Capture the cell that displays the provided text and extract its (X, Y) central coordinate. 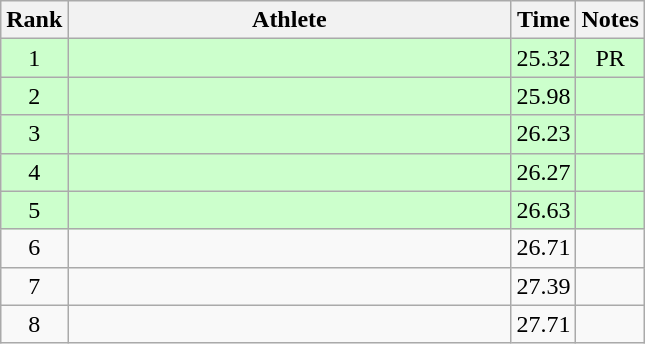
8 (34, 324)
25.98 (544, 96)
25.32 (544, 58)
Rank (34, 20)
3 (34, 134)
27.39 (544, 286)
1 (34, 58)
4 (34, 172)
6 (34, 248)
Athlete (290, 20)
PR (610, 58)
26.27 (544, 172)
2 (34, 96)
26.71 (544, 248)
27.71 (544, 324)
Time (544, 20)
Notes (610, 20)
7 (34, 286)
5 (34, 210)
26.23 (544, 134)
26.63 (544, 210)
